For the text-containing cell, return its midpoint in [X, Y] coordinate format. 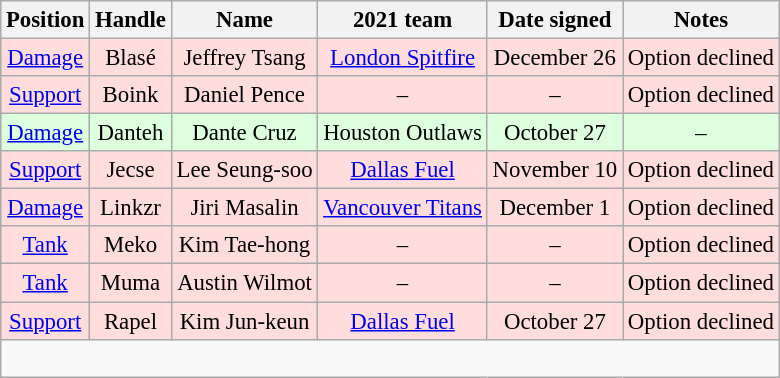
Daniel Pence [244, 95]
Austin Wilmot [244, 283]
2021 team [402, 20]
Houston Outlaws [402, 133]
Dante Cruz [244, 133]
Position [46, 20]
December 26 [554, 57]
Meko [130, 245]
Lee Seung-soo [244, 170]
December 1 [554, 208]
Name [244, 20]
Jeffrey Tsang [244, 57]
Jecse [130, 170]
Muma [130, 283]
London Spitfire [402, 57]
Blasé [130, 57]
Linkzr [130, 208]
Danteh [130, 133]
November 10 [554, 170]
Jiri Masalin [244, 208]
Boink [130, 95]
Vancouver Titans [402, 208]
Kim Jun-keun [244, 321]
Rapel [130, 321]
Notes [700, 20]
Date signed [554, 20]
Kim Tae-hong [244, 245]
Handle [130, 20]
